For the text-containing cell, return its midpoint in [x, y] coordinate format. 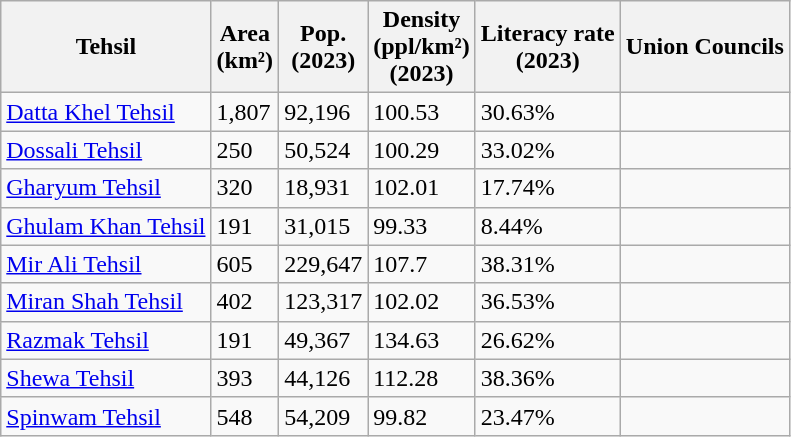
102.02 [422, 302]
92,196 [324, 112]
Razmak Tehsil [106, 340]
134.63 [422, 340]
229,647 [324, 264]
54,209 [324, 416]
250 [245, 150]
Pop.(2023) [324, 47]
99.82 [422, 416]
548 [245, 416]
36.53% [548, 302]
112.28 [422, 378]
107.7 [422, 264]
Union Councils [704, 47]
320 [245, 188]
33.02% [548, 150]
Datta Khel Tehsil [106, 112]
50,524 [324, 150]
38.31% [548, 264]
99.33 [422, 226]
605 [245, 264]
Dossali Tehsil [106, 150]
Shewa Tehsil [106, 378]
Ghulam Khan Tehsil [106, 226]
23.47% [548, 416]
26.62% [548, 340]
38.36% [548, 378]
Miran Shah Tehsil [106, 302]
Tehsil [106, 47]
123,317 [324, 302]
44,126 [324, 378]
17.74% [548, 188]
30.63% [548, 112]
402 [245, 302]
31,015 [324, 226]
100.29 [422, 150]
49,367 [324, 340]
393 [245, 378]
Literacy rate(2023) [548, 47]
Area(km²) [245, 47]
102.01 [422, 188]
18,931 [324, 188]
Gharyum Tehsil [106, 188]
1,807 [245, 112]
Density(ppl/km²)(2023) [422, 47]
Mir Ali Tehsil [106, 264]
Spinwam Tehsil [106, 416]
100.53 [422, 112]
8.44% [548, 226]
